Pinpoint the cell where the given text exists, returning its [x, y] midpoint coordinate. 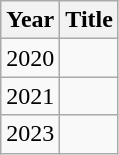
2023 [30, 134]
2020 [30, 58]
2021 [30, 96]
Title [90, 20]
Year [30, 20]
